Provide the (X, Y) coordinate of the cell's center where the given text is located.  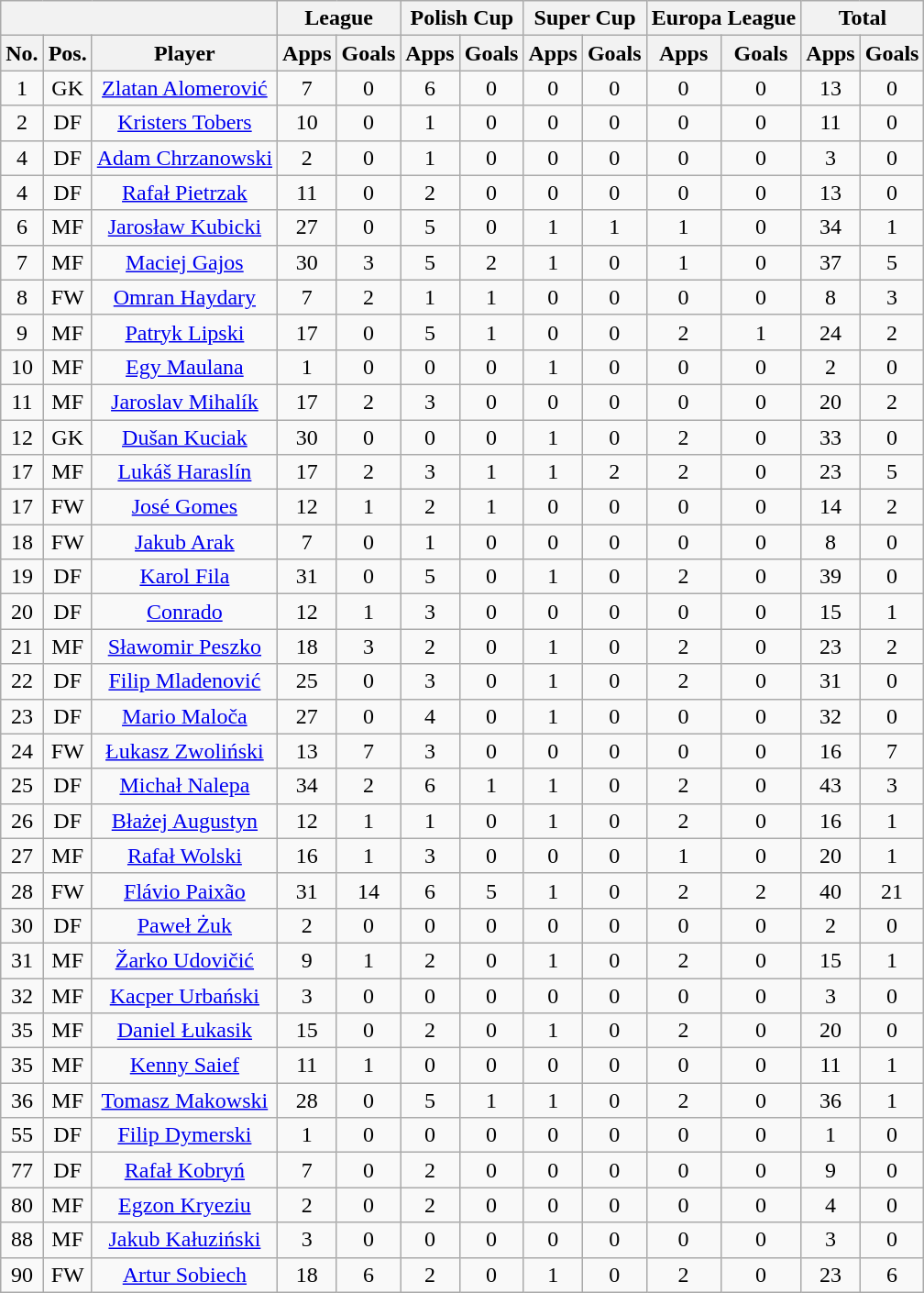
Player (184, 53)
Dušan Kuciak (184, 437)
Michał Nalepa (184, 786)
Egzon Kryeziu (184, 1205)
Total (863, 18)
22 (22, 681)
Filip Dymerski (184, 1135)
No. (22, 53)
Jarosław Kubicki (184, 227)
Polish Cup (462, 18)
League (339, 18)
80 (22, 1205)
39 (830, 577)
37 (830, 262)
Tomasz Makowski (184, 1100)
88 (22, 1240)
43 (830, 786)
Patryk Lipski (184, 332)
90 (22, 1275)
40 (830, 890)
Egy Maulana (184, 367)
Rafał Pietrzak (184, 193)
Artur Sobiech (184, 1275)
Rafał Wolski (184, 856)
Błażej Augustyn (184, 821)
33 (830, 437)
Flávio Paixão (184, 890)
Lukáš Haraslín (184, 472)
Łukasz Zwoliński (184, 751)
Filip Mladenović (184, 681)
Maciej Gajos (184, 262)
Pos. (68, 53)
Conrado (184, 612)
26 (22, 821)
Adam Chrzanowski (184, 158)
Mario Maloča (184, 716)
Rafał Kobryń (184, 1170)
Sławomir Peszko (184, 646)
Karol Fila (184, 577)
Zlatan Alomerović (184, 88)
Daniel Łukasik (184, 1031)
José Gomes (184, 507)
77 (22, 1170)
Žarko Udovičić (184, 960)
Kristers Tobers (184, 123)
Europa League (724, 18)
Jakub Kałuziński (184, 1240)
55 (22, 1135)
Super Cup (585, 18)
Kenny Saief (184, 1066)
Omran Haydary (184, 297)
Jaroslav Mihalík (184, 402)
Jakub Arak (184, 542)
Kacper Urbański (184, 995)
Paweł Żuk (184, 925)
19 (22, 577)
